Scan for the cell matching the given text and deliver its [x, y] coordinate at center. 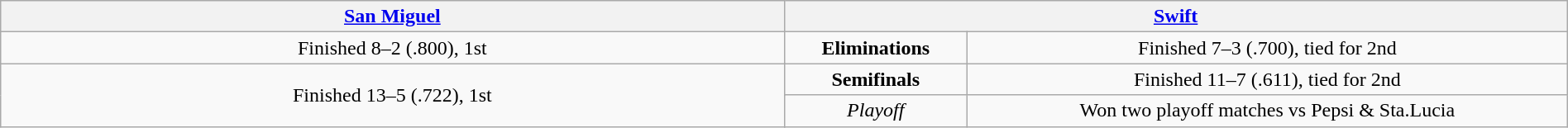
San Miguel [392, 17]
Finished 11–7 (.611), tied for 2nd [1267, 79]
Swift [1176, 17]
Finished 13–5 (.722), 1st [392, 95]
Won two playoff matches vs Pepsi & Sta.Lucia [1267, 111]
Eliminations [875, 48]
Finished 7–3 (.700), tied for 2nd [1267, 48]
Playoff [875, 111]
Finished 8–2 (.800), 1st [392, 48]
Semifinals [875, 79]
